Identify which cell holds the provided text, then report its [X, Y] central coordinate. 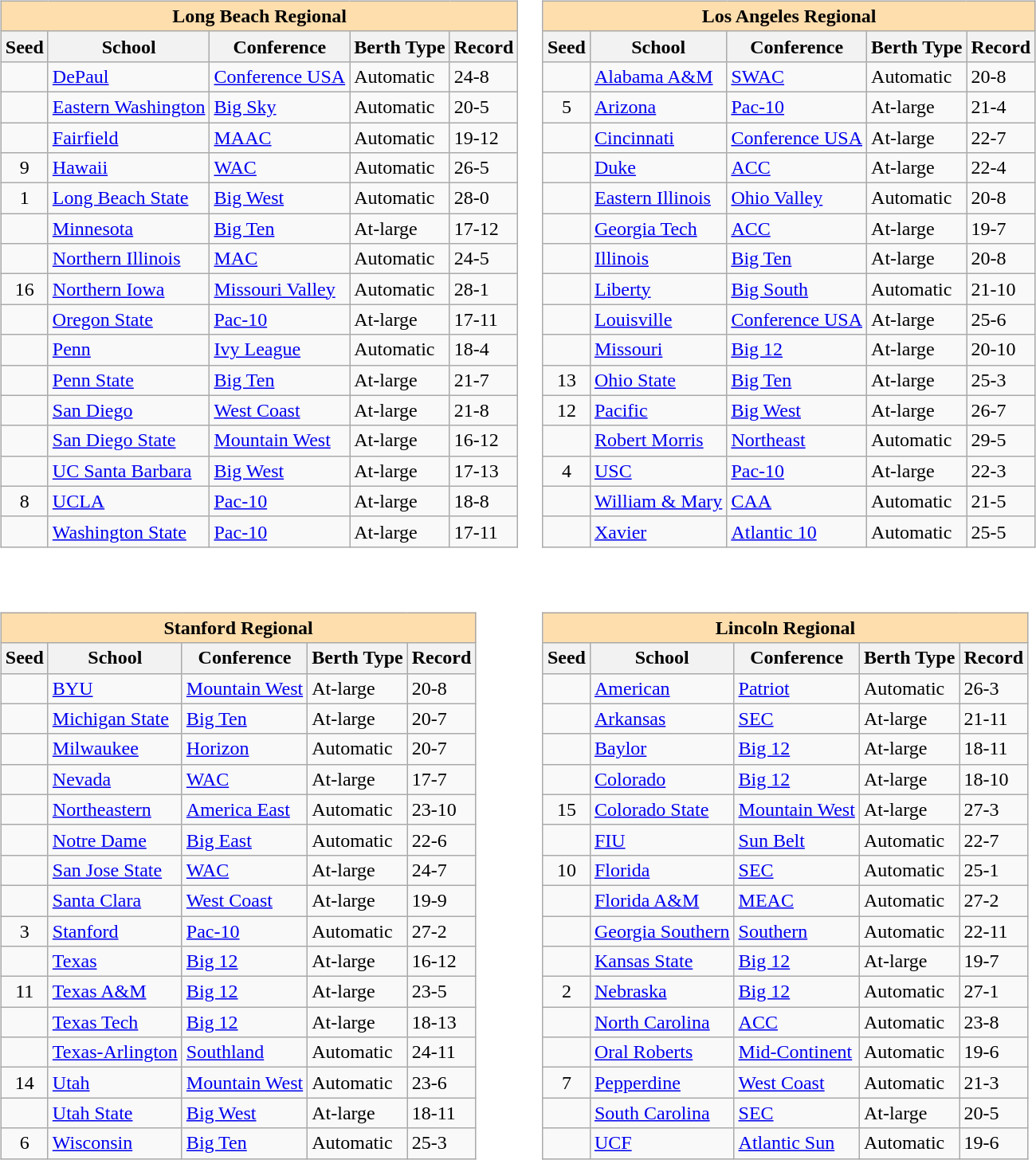
American [661, 688]
Louisville [658, 319]
Mid-Continent [797, 1052]
Northern Iowa [129, 289]
Eastern Washington [129, 107]
Utah State [115, 1113]
Texas-Arlington [115, 1052]
Florida [661, 870]
6 [24, 1143]
28-1 [484, 289]
America East [244, 809]
Kansas State [661, 962]
Texas [115, 962]
Texas A&M [115, 992]
17-13 [484, 471]
24-5 [484, 259]
24-11 [441, 1052]
18-8 [484, 501]
19-9 [441, 900]
Cincinnati [658, 138]
Southland [244, 1052]
17-7 [441, 779]
Pacific [658, 410]
San Diego [129, 410]
Florida A&M [661, 900]
Baylor [661, 749]
5 [566, 107]
Stanford [115, 931]
10 [566, 870]
18-10 [994, 779]
San Diego State [129, 441]
Long Beach Regional [260, 16]
Los Angeles Regional [789, 16]
1 [24, 198]
Big South [797, 289]
Northeast [797, 441]
Missouri Valley [280, 289]
24-7 [441, 870]
Alabama A&M [658, 76]
Oral Roberts [661, 1052]
Arizona [658, 107]
Arkansas [661, 719]
North Carolina [661, 1022]
Colorado [661, 779]
Eastern Illinois [658, 198]
29-5 [1001, 441]
Horizon [244, 749]
Milwaukee [115, 749]
24-8 [484, 76]
Hawaii [129, 168]
3 [24, 931]
14 [24, 1083]
Long Beach State [129, 198]
Atlantic Sun [797, 1143]
Robert Morris [658, 441]
Notre Dame [115, 840]
21-3 [994, 1083]
21-7 [484, 380]
UCLA [129, 501]
Minnesota [129, 229]
22-3 [1001, 471]
Fairfield [129, 138]
18-4 [484, 350]
23-6 [441, 1083]
21-8 [484, 410]
26-3 [994, 688]
Georgia Southern [661, 931]
9 [24, 168]
16 [24, 289]
8 [24, 501]
27-3 [994, 809]
27-1 [994, 992]
Ohio Valley [797, 198]
Michigan State [115, 719]
Ivy League [280, 350]
20-10 [1001, 350]
MAAC [280, 138]
Northeastern [115, 809]
26-7 [1001, 410]
13 [566, 380]
Georgia Tech [658, 229]
4 [566, 471]
19-12 [484, 138]
South Carolina [661, 1113]
BYU [115, 688]
Big Sky [280, 107]
Washington State [129, 531]
21-11 [994, 719]
UCF [661, 1143]
23-5 [441, 992]
25-6 [1001, 319]
Missouri [658, 350]
Southern [797, 931]
CAA [797, 501]
SWAC [797, 76]
FIU [661, 840]
Utah [115, 1083]
Liberty [658, 289]
Penn State [129, 380]
William & Mary [658, 501]
12 [566, 410]
Stanford Regional [238, 628]
Pepperdine [661, 1083]
18-13 [441, 1022]
22-4 [1001, 168]
Ohio State [658, 380]
Patriot [797, 688]
23-10 [441, 809]
23-8 [994, 1022]
USC [658, 471]
Wisconsin [115, 1143]
7 [566, 1083]
21-4 [1001, 107]
22-11 [994, 931]
Penn [129, 350]
15 [566, 809]
Xavier [658, 531]
22-6 [441, 840]
21-5 [1001, 501]
11 [24, 992]
Duke [658, 168]
Big East [244, 840]
25-1 [994, 870]
25-5 [1001, 531]
Nevada [115, 779]
Santa Clara [115, 900]
Atlantic 10 [797, 531]
MAC [280, 259]
21-10 [1001, 289]
26-5 [484, 168]
DePaul [129, 76]
Sun Belt [797, 840]
MEAC [797, 900]
Illinois [658, 259]
Texas Tech [115, 1022]
Colorado State [661, 809]
Nebraska [661, 992]
Lincoln Regional [785, 628]
Northern Illinois [129, 259]
Oregon State [129, 319]
San Jose State [115, 870]
17-12 [484, 229]
28-0 [484, 198]
UC Santa Barbara [129, 471]
2 [566, 992]
